Extract the (x, y) coordinate from the center of the cell holding the provided text.  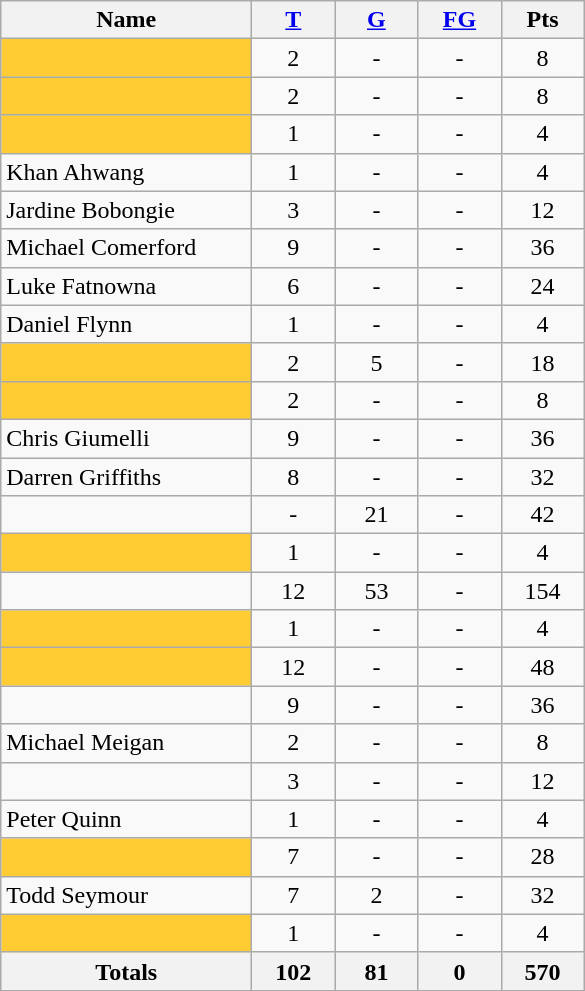
Luke Fatnowna (126, 286)
Name (126, 20)
Daniel Flynn (126, 324)
24 (542, 286)
Jardine Bobongie (126, 210)
Michael Meigan (126, 743)
Darren Griffiths (126, 477)
102 (294, 971)
T (294, 20)
G (376, 20)
48 (542, 667)
53 (376, 591)
Chris Giumelli (126, 438)
28 (542, 857)
154 (542, 591)
Pts (542, 20)
21 (376, 515)
Peter Quinn (126, 819)
6 (294, 286)
42 (542, 515)
Michael Comerford (126, 248)
Todd Seymour (126, 895)
570 (542, 971)
5 (376, 362)
Khan Ahwang (126, 172)
18 (542, 362)
FG (460, 20)
0 (460, 971)
81 (376, 971)
Totals (126, 971)
